Find where the given text appears and provide that cell's center as [X, Y] coordinate. 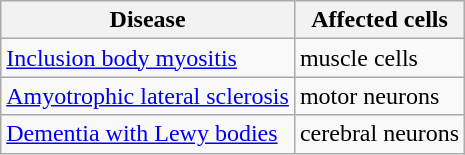
Inclusion body myositis [148, 58]
Dementia with Lewy bodies [148, 134]
Disease [148, 20]
muscle cells [379, 58]
Affected cells [379, 20]
motor neurons [379, 96]
Amyotrophic lateral sclerosis [148, 96]
cerebral neurons [379, 134]
